Determine the (x, y) coordinate at the center of the cell enclosing the given text.  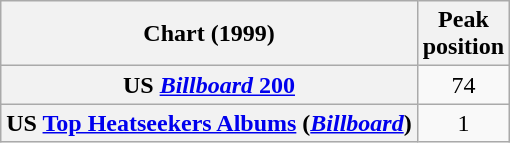
1 (463, 123)
US Top Heatseekers Albums (Billboard) (209, 123)
74 (463, 85)
Chart (1999) (209, 34)
US Billboard 200 (209, 85)
Peakposition (463, 34)
